Capture the cell that displays the provided text and extract its (X, Y) central coordinate. 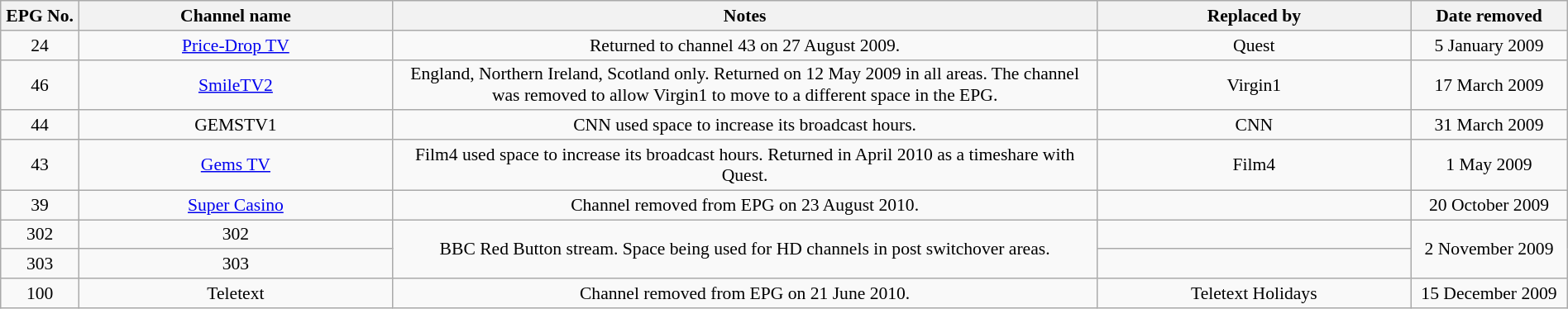
Virgin1 (1254, 84)
2 November 2009 (1489, 250)
44 (40, 126)
Channel removed from EPG on 21 June 2010. (744, 293)
39 (40, 205)
SmileTV2 (235, 84)
Gems TV (235, 165)
CNN (1254, 126)
BBC Red Button stream. Space being used for HD channels in post switchover areas. (744, 250)
17 March 2009 (1489, 84)
46 (40, 84)
GEMSTV1 (235, 126)
Notes (744, 16)
Returned to channel 43 on 27 August 2009. (744, 45)
43 (40, 165)
Price-Drop TV (235, 45)
15 December 2009 (1489, 293)
1 May 2009 (1489, 165)
Teletext Holidays (1254, 293)
5 January 2009 (1489, 45)
20 October 2009 (1489, 205)
24 (40, 45)
31 March 2009 (1489, 126)
Date removed (1489, 16)
Quest (1254, 45)
Replaced by (1254, 16)
Film4 (1254, 165)
Channel removed from EPG on 23 August 2010. (744, 205)
EPG No. (40, 16)
Channel name (235, 16)
Film4 used space to increase its broadcast hours. Returned in April 2010 as a timeshare with Quest. (744, 165)
Teletext (235, 293)
Super Casino (235, 205)
CNN used space to increase its broadcast hours. (744, 126)
100 (40, 293)
